Determine the [X, Y] coordinate at the center of the cell enclosing the given text.  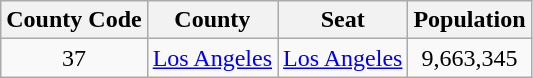
9,663,345 [470, 58]
County [212, 20]
Seat [343, 20]
37 [74, 58]
County Code [74, 20]
Population [470, 20]
